Determine the (X, Y) coordinate at the center of the cell enclosing the given text.  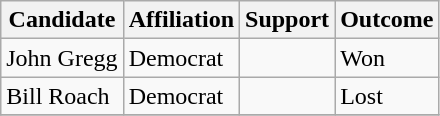
Candidate (62, 20)
Affiliation (181, 20)
John Gregg (62, 58)
Lost (387, 96)
Support (288, 20)
Bill Roach (62, 96)
Outcome (387, 20)
Won (387, 58)
